Search for the cell housing the specified text and yield its (x, y) center coordinate. 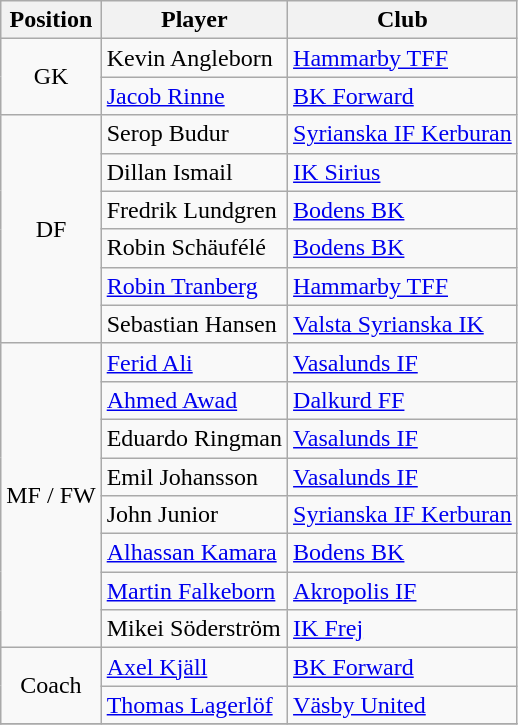
Dillan Ismail (194, 172)
Coach (51, 686)
Valsta Syrianska IK (403, 324)
IK Sirius (403, 172)
Serop Budur (194, 134)
Jacob Rinne (194, 96)
Club (403, 20)
Emil Johansson (194, 477)
Fredrik Lundgren (194, 210)
Akropolis IF (403, 591)
IK Frej (403, 629)
Kevin Angleborn (194, 58)
Mikei Söderström (194, 629)
MF / FW (51, 495)
Dalkurd FF (403, 400)
Alhassan Kamara (194, 553)
Martin Falkeborn (194, 591)
Player (194, 20)
Axel Kjäll (194, 667)
Position (51, 20)
Sebastian Hansen (194, 324)
Eduardo Ringman (194, 438)
John Junior (194, 515)
Thomas Lagerlöf (194, 705)
Robin Schäufélé (194, 248)
Robin Tranberg (194, 286)
Ferid Ali (194, 362)
Väsby United (403, 705)
GK (51, 77)
DF (51, 229)
Ahmed Awad (194, 400)
